Capture the cell that displays the provided text and extract its (X, Y) central coordinate. 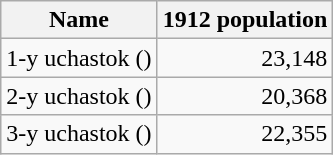
3-y uchastok () (79, 134)
1912 population (245, 20)
23,148 (245, 58)
Name (79, 20)
1-y uchastok () (79, 58)
20,368 (245, 96)
2-y uchastok () (79, 96)
22,355 (245, 134)
